Detect which cell encompasses the target text, then output its [x, y] center coordinate. 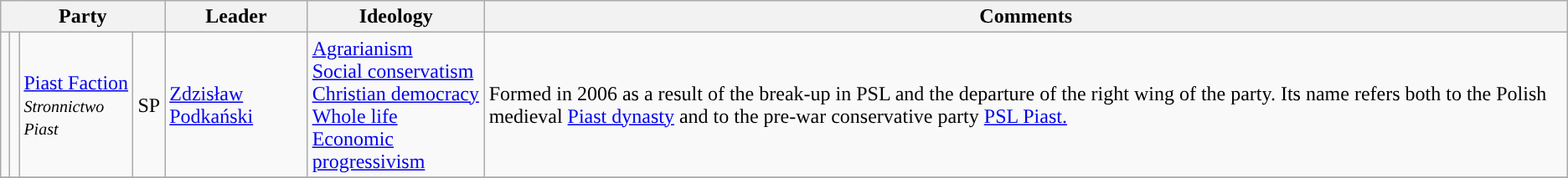
Piast FactionStronnictwo Piast [76, 105]
Leader [236, 17]
Ideology [395, 17]
Party [83, 17]
AgrarianismSocial conservatismChristian democracyWhole lifeEconomic progressivism [395, 105]
Zdzisław Podkański [236, 105]
Comments [1025, 17]
SP [149, 105]
